Capture the cell that displays the provided text and extract its [x, y] central coordinate. 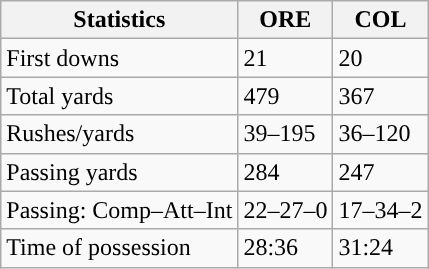
31:24 [380, 248]
247 [380, 172]
22–27–0 [286, 210]
17–34–2 [380, 210]
Total yards [120, 96]
Statistics [120, 20]
21 [286, 58]
20 [380, 58]
COL [380, 20]
39–195 [286, 134]
Time of possession [120, 248]
479 [286, 96]
36–120 [380, 134]
ORE [286, 20]
284 [286, 172]
Passing: Comp–Att–Int [120, 210]
Passing yards [120, 172]
28:36 [286, 248]
First downs [120, 58]
Rushes/yards [120, 134]
367 [380, 96]
